Return [X, Y] of the center of cell containing provided text 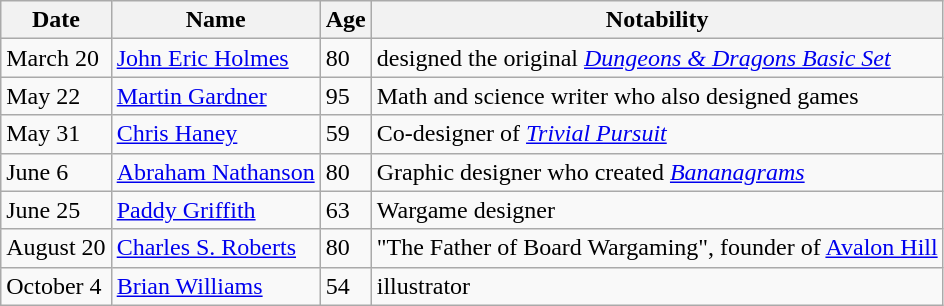
59 [346, 134]
June 25 [56, 210]
Brian Williams [216, 286]
Notability [657, 20]
63 [346, 210]
August 20 [56, 248]
54 [346, 286]
May 22 [56, 96]
June 6 [56, 172]
Martin Gardner [216, 96]
Paddy Griffith [216, 210]
Name [216, 20]
March 20 [56, 58]
Chris Haney [216, 134]
Wargame designer [657, 210]
Charles S. Roberts [216, 248]
Age [346, 20]
Math and science writer who also designed games [657, 96]
designed the original Dungeons & Dragons Basic Set [657, 58]
October 4 [56, 286]
Abraham Nathanson [216, 172]
May 31 [56, 134]
Co-designer of Trivial Pursuit [657, 134]
illustrator [657, 286]
John Eric Holmes [216, 58]
Graphic designer who created Bananagrams [657, 172]
"The Father of Board Wargaming", founder of Avalon Hill [657, 248]
Date [56, 20]
95 [346, 96]
